Provide the [X, Y] coordinate of the cell's center where the given text is located.  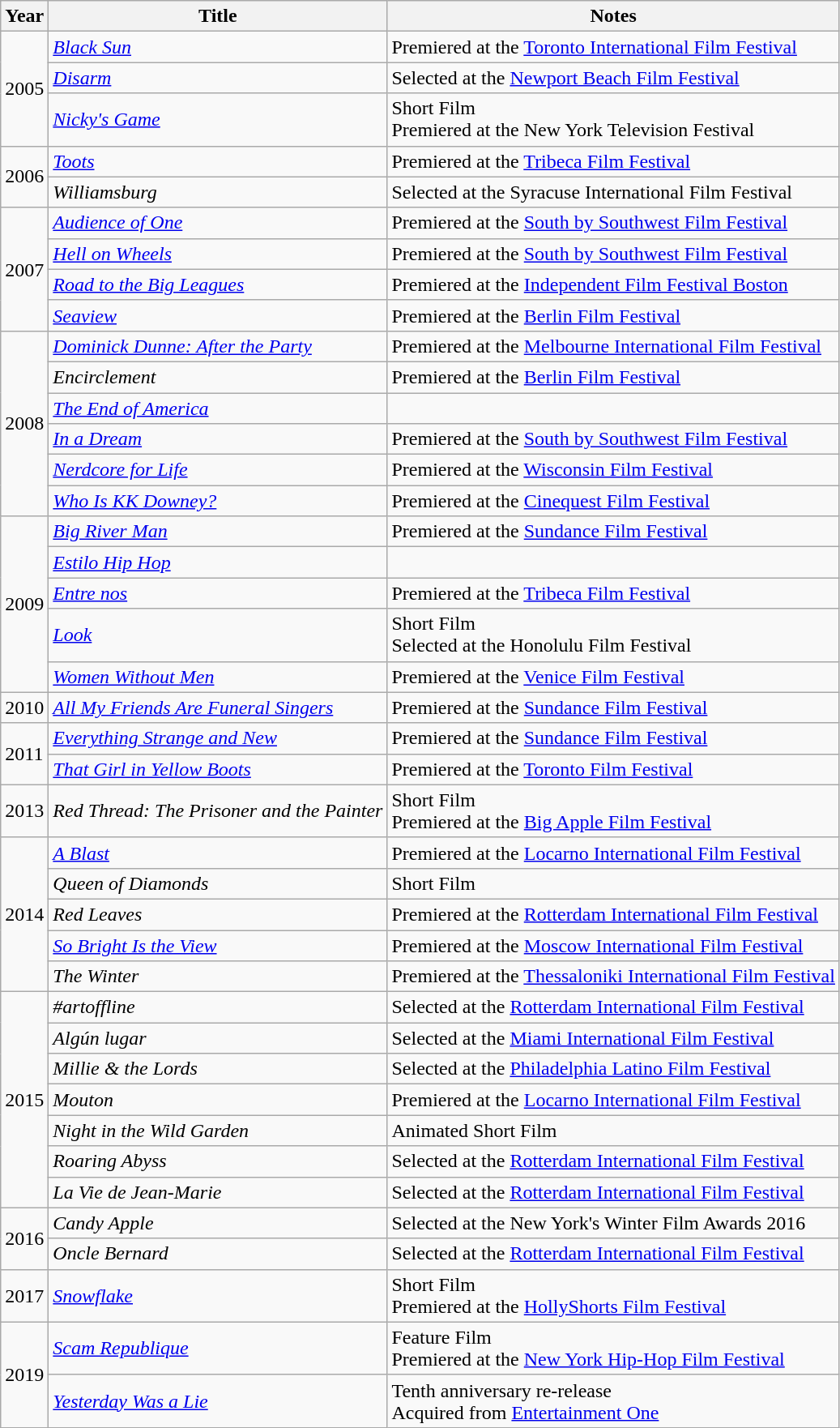
2007 [24, 269]
2017 [24, 1295]
Mouton [218, 1100]
Yesterday Was a Lie [218, 1400]
Year [24, 16]
Feature FilmPremiered at the New York Hip-Hop Film Festival [614, 1349]
Notes [614, 16]
Millie & the Lords [218, 1069]
2015 [24, 1100]
Road to the Big Leagues [218, 284]
Nerdcore for Life [218, 470]
The End of America [218, 408]
2008 [24, 423]
Red Leaves [218, 914]
Black Sun [218, 47]
The Winter [218, 977]
Animated Short Film [614, 1131]
Women Without Men [218, 677]
Short FilmPremiered at the Big Apple Film Festival [614, 810]
2016 [24, 1238]
Estilo Hip Hop [218, 562]
Short FilmSelected at the Honolulu Film Festival [614, 635]
Toots [218, 161]
Short FilmPremiered at the New York Television Festival [614, 120]
A Blast [218, 853]
2005 [24, 89]
Encirclement [218, 377]
2014 [24, 914]
2011 [24, 754]
Night in the Wild Garden [218, 1131]
Selected at the Miami International Film Festival [614, 1038]
Premiered at the Thessaloniki International Film Festival [614, 977]
#artoffline [218, 1007]
Everything Strange and New [218, 738]
So Bright Is the View [218, 946]
Selected at the Syracuse International Film Festival [614, 192]
Tenth anniversary re-releaseAcquired from Entertainment One [614, 1400]
Seaview [218, 315]
Premiered at the Toronto Film Festival [614, 769]
2010 [24, 708]
Candy Apple [218, 1223]
Premiered at the Venice Film Festival [614, 677]
Williamsburg [218, 192]
Who Is KK Downey? [218, 501]
2013 [24, 810]
Audience of One [218, 223]
Selected at the New York's Winter Film Awards 2016 [614, 1223]
Premiered at the Wisconsin Film Festival [614, 470]
Queen of Diamonds [218, 883]
Premiered at the Rotterdam International Film Festival [614, 914]
Premiered at the Melbourne International Film Festival [614, 346]
Roaring Abyss [218, 1161]
Short Film [614, 883]
Oncle Bernard [218, 1254]
Big River Man [218, 532]
La Vie de Jean-Marie [218, 1192]
Premiered at the Independent Film Festival Boston [614, 284]
2019 [24, 1375]
Disarm [218, 78]
Snowflake [218, 1295]
Nicky's Game [218, 120]
Algún lugar [218, 1038]
Hell on Wheels [218, 254]
Title [218, 16]
Premiered at the Cinequest Film Festival [614, 501]
Red Thread: The Prisoner and the Painter [218, 810]
All My Friends Are Funeral Singers [218, 708]
Selected at the Philadelphia Latino Film Festival [614, 1069]
2009 [24, 605]
Selected at the Newport Beach Film Festival [614, 78]
Short FilmPremiered at the HollyShorts Film Festival [614, 1295]
Look [218, 635]
Premiered at the Moscow International Film Festival [614, 946]
Dominick Dunne: After the Party [218, 346]
In a Dream [218, 439]
Scam Republique [218, 1349]
2006 [24, 177]
Premiered at the Toronto International Film Festival [614, 47]
That Girl in Yellow Boots [218, 769]
Entre nos [218, 593]
